From the cell containing the given text, extract its center point as [x, y] coordinate. 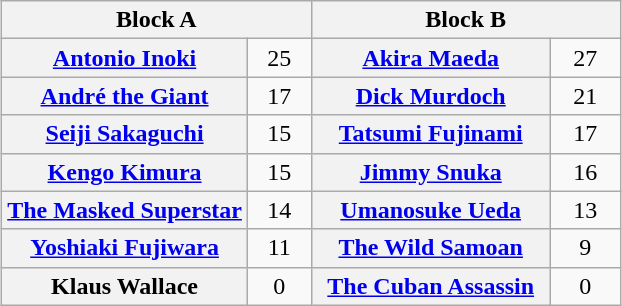
14 [279, 210]
Umanosuke Ueda [430, 210]
21 [585, 96]
The Masked Superstar [125, 210]
The Wild Samoan [430, 248]
11 [279, 248]
Kengo Kimura [125, 172]
Dick Murdoch [430, 96]
The Cuban Assassin [430, 286]
Tatsumi Fujinami [430, 134]
9 [585, 248]
16 [585, 172]
Jimmy Snuka [430, 172]
27 [585, 58]
Akira Maeda [430, 58]
25 [279, 58]
Block A [156, 20]
André the Giant [125, 96]
Antonio Inoki [125, 58]
Yoshiaki Fujiwara [125, 248]
Seiji Sakaguchi [125, 134]
13 [585, 210]
Klaus Wallace [125, 286]
Block B [466, 20]
